Find where the given text appears and provide that cell's center as [x, y] coordinate. 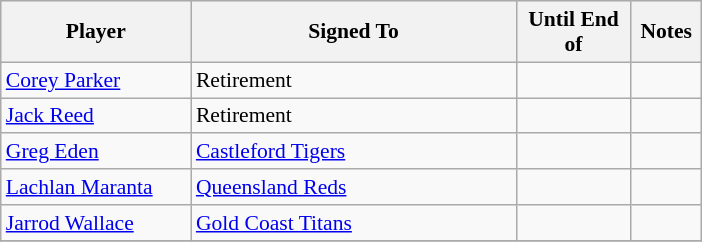
Castleford Tigers [354, 152]
Notes [666, 32]
Jarrod Wallace [96, 223]
Lachlan Maranta [96, 187]
Jack Reed [96, 116]
Queensland Reds [354, 187]
Until End of [574, 32]
Greg Eden [96, 152]
Corey Parker [96, 80]
Gold Coast Titans [354, 223]
Player [96, 32]
Signed To [354, 32]
